Identify which cell holds the provided text, then report its (X, Y) central coordinate. 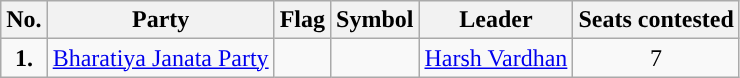
Bharatiya Janata Party (160, 58)
Harsh Vardhan (496, 58)
Leader (496, 20)
Party (160, 20)
1. (24, 58)
Seats contested (656, 20)
7 (656, 58)
No. (24, 20)
Flag (302, 20)
Symbol (375, 20)
